Return the (x, y) coordinate for the center point of the cell that contains the specified text.  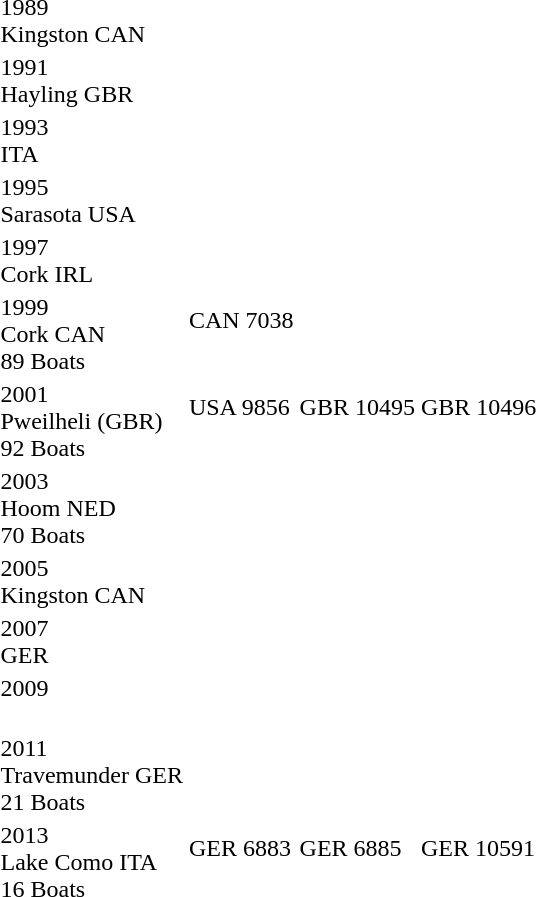
CAN 7038 (241, 334)
GBR 10495 (357, 421)
USA 9856 (241, 421)
